Scan for the cell matching the given text and deliver its [x, y] coordinate at center. 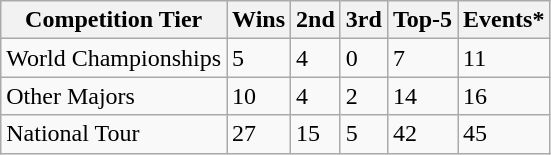
0 [364, 58]
Other Majors [114, 96]
2nd [316, 20]
Top-5 [422, 20]
2 [364, 96]
16 [504, 96]
Wins [259, 20]
7 [422, 58]
3rd [364, 20]
14 [422, 96]
15 [316, 134]
45 [504, 134]
42 [422, 134]
World Championships [114, 58]
Events* [504, 20]
27 [259, 134]
National Tour [114, 134]
11 [504, 58]
Competition Tier [114, 20]
10 [259, 96]
